Find where the given text appears and provide that cell's center as (x, y) coordinate. 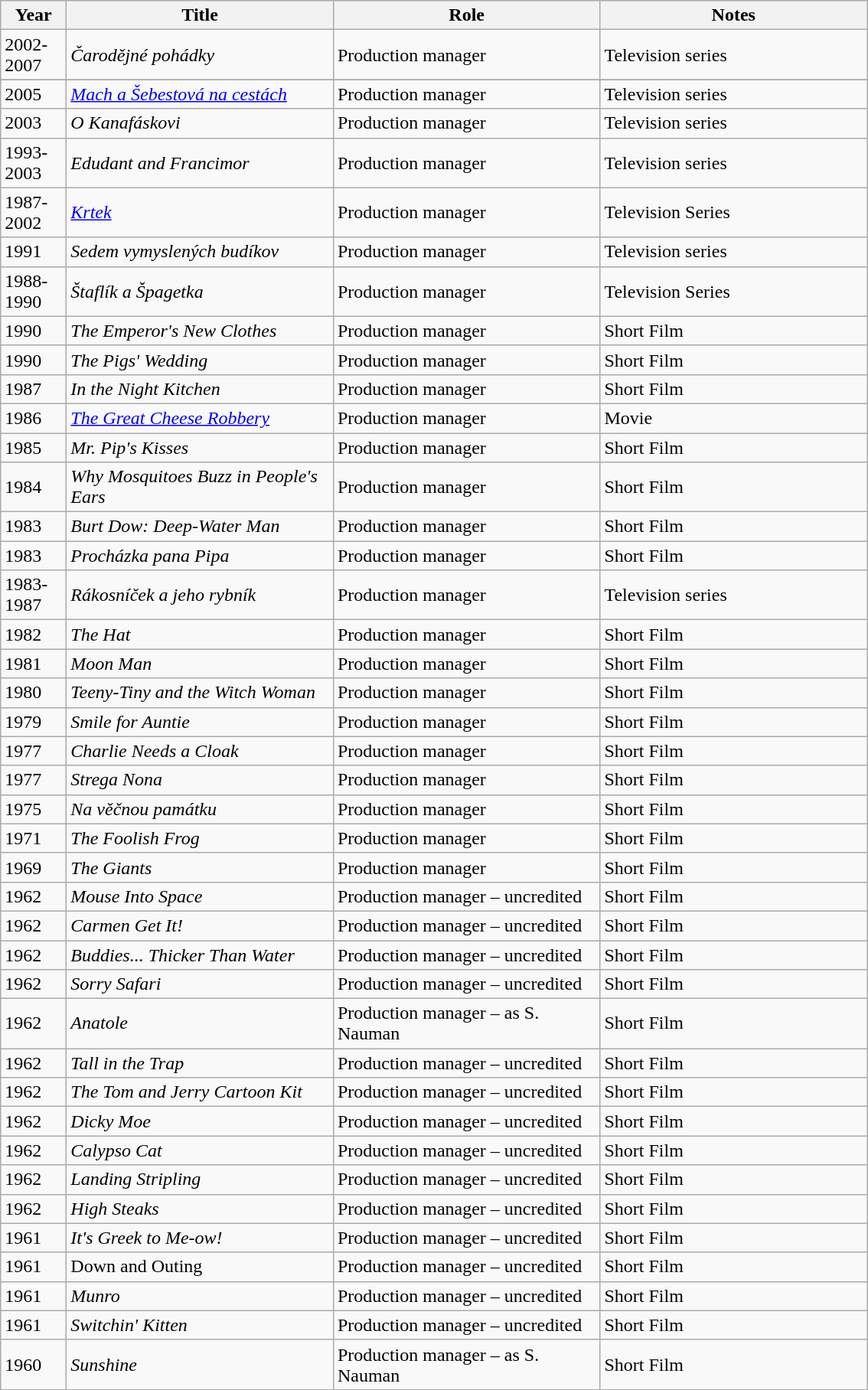
Teeny-Tiny and the Witch Woman (201, 693)
Štaflík a Špagetka (201, 291)
1980 (34, 693)
Rákosníček a jeho rybník (201, 595)
Movie (733, 418)
1982 (34, 635)
1986 (34, 418)
Smile for Auntie (201, 722)
The Hat (201, 635)
1981 (34, 664)
1993-2003 (34, 162)
1983-1987 (34, 595)
Munro (201, 1296)
Strega Nona (201, 780)
Role (467, 15)
O Kanafáskovi (201, 123)
1984 (34, 487)
Moon Man (201, 664)
1987-2002 (34, 213)
2005 (34, 94)
Na věčnou památku (201, 809)
1987 (34, 389)
Landing Stripling (201, 1180)
Krtek (201, 213)
Burt Dow: Deep-Water Man (201, 527)
Mach a Šebestová na cestách (201, 94)
The Foolish Frog (201, 838)
The Pigs' Wedding (201, 360)
Anatole (201, 1024)
Carmen Get It! (201, 925)
1971 (34, 838)
Sedem vymyslených budíkov (201, 252)
Title (201, 15)
High Steaks (201, 1209)
1991 (34, 252)
1985 (34, 448)
Procházka pana Pipa (201, 556)
Čarodějné pohádky (201, 55)
Year (34, 15)
Charlie Needs a Cloak (201, 751)
Mr. Pip's Kisses (201, 448)
1960 (34, 1364)
1979 (34, 722)
The Tom and Jerry Cartoon Kit (201, 1092)
Tall in the Trap (201, 1063)
In the Night Kitchen (201, 389)
Switchin' Kitten (201, 1325)
The Giants (201, 867)
1969 (34, 867)
2003 (34, 123)
2002-2007 (34, 55)
The Great Cheese Robbery (201, 418)
Sorry Safari (201, 984)
Calypso Cat (201, 1150)
Dicky Moe (201, 1121)
Buddies... Thicker Than Water (201, 954)
Why Mosquitoes Buzz in People's Ears (201, 487)
1975 (34, 809)
It's Greek to Me-ow! (201, 1238)
Notes (733, 15)
1988-1990 (34, 291)
Mouse Into Space (201, 896)
Edudant and Francimor (201, 162)
Sunshine (201, 1364)
The Emperor's New Clothes (201, 331)
Down and Outing (201, 1267)
